Capture the cell that displays the provided text and extract its [X, Y] central coordinate. 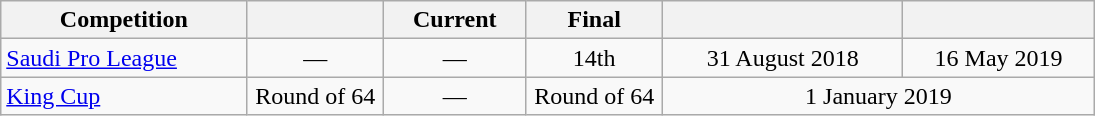
14th [594, 58]
16 May 2019 [998, 58]
1 January 2019 [879, 96]
Current [455, 20]
Competition [124, 20]
31 August 2018 [783, 58]
Final [594, 20]
King Cup [124, 96]
Saudi Pro League [124, 58]
